Return [X, Y] of the center of cell containing provided text 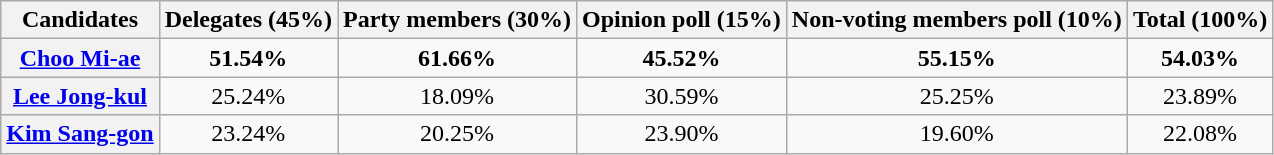
25.25% [956, 96]
Party members (30%) [458, 20]
22.08% [1200, 134]
20.25% [458, 134]
23.89% [1200, 96]
51.54% [248, 58]
23.90% [682, 134]
Choo Mi-ae [80, 58]
55.15% [956, 58]
61.66% [458, 58]
Opinion poll (15%) [682, 20]
Total (100%) [1200, 20]
54.03% [1200, 58]
19.60% [956, 134]
Delegates (45%) [248, 20]
23.24% [248, 134]
45.52% [682, 58]
Candidates [80, 20]
Non-voting members poll (10%) [956, 20]
Lee Jong-kul [80, 96]
25.24% [248, 96]
18.09% [458, 96]
30.59% [682, 96]
Kim Sang-gon [80, 134]
